Locate the cell with the specified text and output its (x, y) center coordinate. 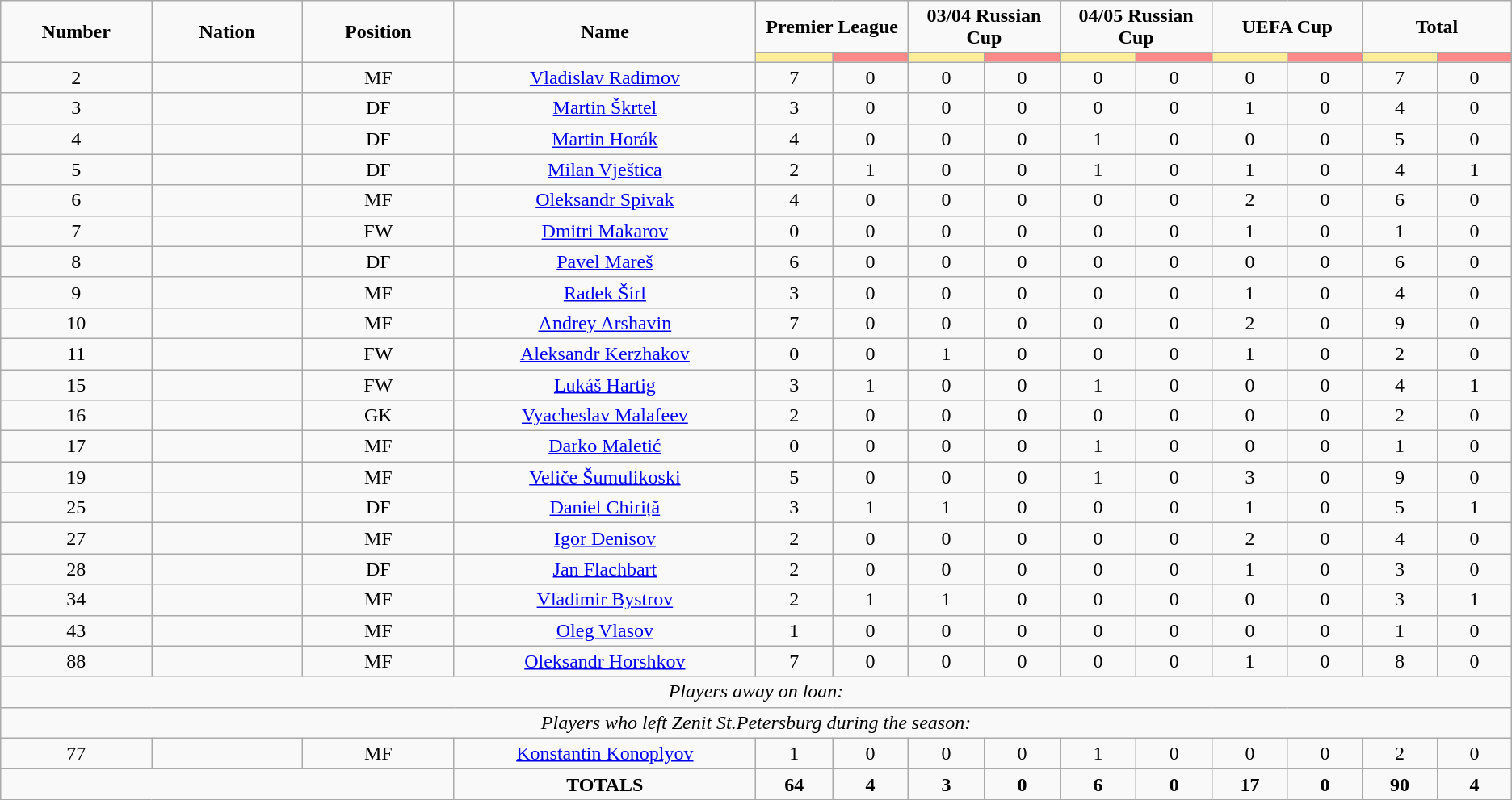
Oleksandr Horshkov (605, 661)
Oleg Vlasov (605, 630)
Pavel Mareš (605, 262)
Name (605, 31)
Number (76, 31)
Veliče Šumulikoski (605, 477)
UEFA Cup (1287, 27)
43 (76, 630)
GK (378, 416)
Players away on loan: (756, 692)
Players who left Zenit St.Petersburg during the season: (756, 723)
04/05 Russian Cup (1136, 27)
25 (76, 508)
19 (76, 477)
Position (378, 31)
Vyacheslav Malafeev (605, 416)
Martin Horák (605, 139)
Daniel Chiriță (605, 508)
34 (76, 600)
Darko Maletić (605, 446)
Vladimir Bystrov (605, 600)
Andrey Arshavin (605, 323)
Konstantin Konoplyov (605, 753)
Jan Flachbart (605, 569)
64 (795, 784)
03/04 Russian Cup (984, 27)
Radek Šírl (605, 292)
Dmitri Makarov (605, 231)
Premier League (832, 27)
77 (76, 753)
Oleksandr Spivak (605, 200)
Milan Vještica (605, 170)
27 (76, 538)
Lukáš Hartig (605, 385)
Aleksandr Kerzhakov (605, 354)
Martin Škrtel (605, 108)
15 (76, 385)
16 (76, 416)
88 (76, 661)
10 (76, 323)
Igor Denisov (605, 538)
Total (1438, 27)
TOTALS (605, 784)
28 (76, 569)
Vladislav Radimov (605, 77)
Nation (228, 31)
11 (76, 354)
90 (1401, 784)
